Determine the (x, y) coordinate at the center of the cell enclosing the given text.  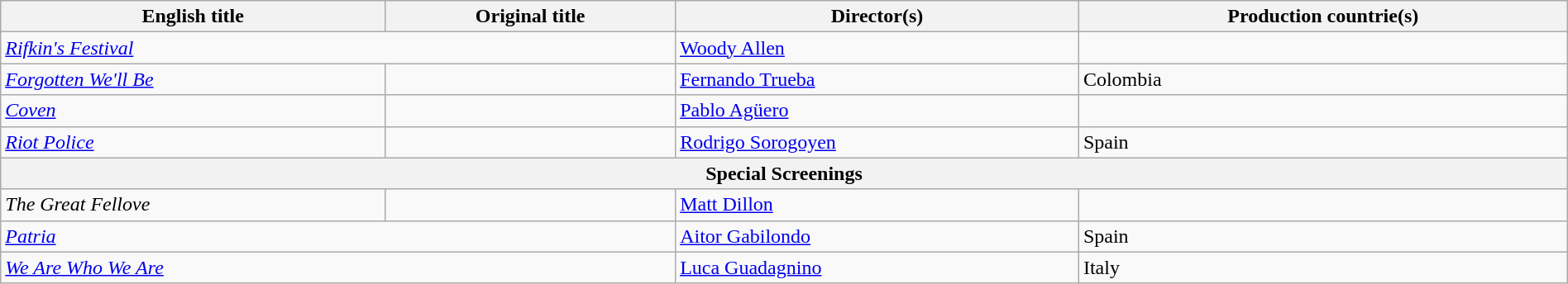
Woody Allen (877, 48)
Fernando Trueba (877, 79)
Luca Guadagnino (877, 267)
Matt Dillon (877, 205)
Italy (1323, 267)
Forgotten We'll Be (194, 79)
Rodrigo Sorogoyen (877, 142)
Colombia (1323, 79)
Coven (194, 111)
Pablo Agüero (877, 111)
Riot Police (194, 142)
Special Screenings (784, 173)
Aitor Gabilondo (877, 236)
The Great Fellove (194, 205)
Director(s) (877, 17)
We Are Who We Are (338, 267)
Production countrie(s) (1323, 17)
English title (194, 17)
Rifkin's Festival (338, 48)
Patria (338, 236)
Original title (531, 17)
